Output the [x, y] coordinate of the center of the cell containing the given text.  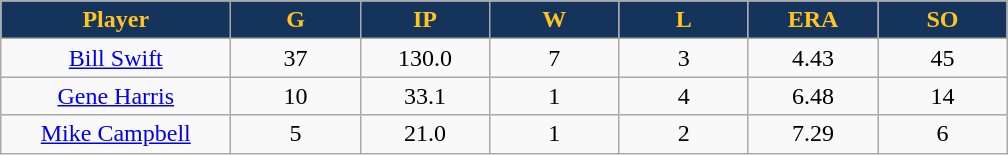
4.43 [812, 58]
L [684, 20]
6.48 [812, 96]
Mike Campbell [116, 134]
Gene Harris [116, 96]
7.29 [812, 134]
7 [554, 58]
G [296, 20]
130.0 [424, 58]
21.0 [424, 134]
10 [296, 96]
45 [942, 58]
Bill Swift [116, 58]
W [554, 20]
2 [684, 134]
14 [942, 96]
6 [942, 134]
3 [684, 58]
37 [296, 58]
Player [116, 20]
33.1 [424, 96]
4 [684, 96]
5 [296, 134]
IP [424, 20]
SO [942, 20]
ERA [812, 20]
